Pinpoint the cell where the given text exists, returning its (x, y) midpoint coordinate. 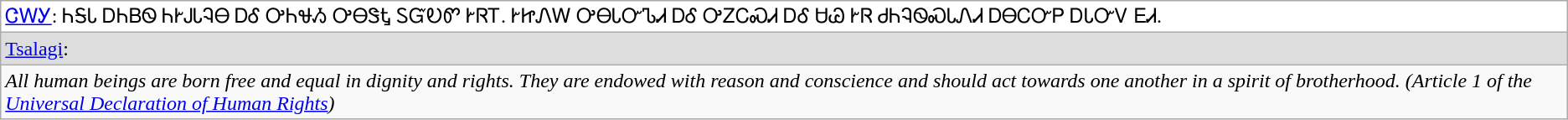
Tsalagi: (784, 49)
ᏣᎳᎩ: ᏂᎦᏓ ᎠᏂᏴᏫ ᏂᎨᎫᏓᎸᎾ ᎠᎴ ᎤᏂᏠᏱ ᎤᎾᏕᎿ ᏚᏳᎧᏛ ᎨᏒᎢ. ᎨᏥᏁᎳ ᎤᎾᏓᏅᏖᏗ ᎠᎴ ᎤᏃᏟᏍᏗ ᎠᎴ ᏌᏊ ᎨᏒ ᏧᏂᎸᏫᏍᏓᏁᏗ ᎠᎾᏟᏅᏢ ᎠᏓᏅᏙ ᎬᏗ. (784, 17)
